Locate the cell with the specified text and output its [X, Y] center coordinate. 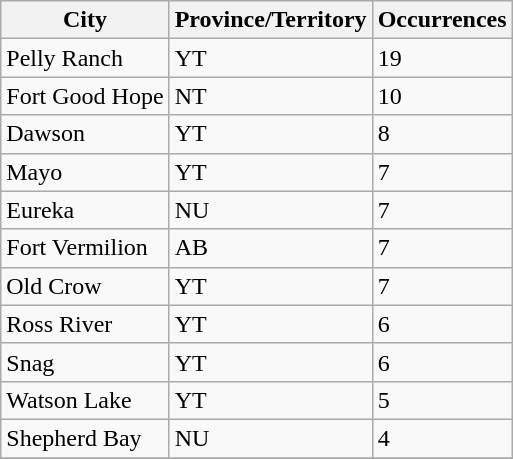
Ross River [85, 324]
Watson Lake [85, 400]
Fort Vermilion [85, 248]
8 [442, 134]
Fort Good Hope [85, 96]
Shepherd Bay [85, 438]
4 [442, 438]
Dawson [85, 134]
Province/Territory [270, 20]
Occurrences [442, 20]
19 [442, 58]
Mayo [85, 172]
Eureka [85, 210]
AB [270, 248]
5 [442, 400]
Snag [85, 362]
10 [442, 96]
City [85, 20]
Old Crow [85, 286]
NT [270, 96]
Pelly Ranch [85, 58]
